Scan for the cell matching the given text and deliver its [x, y] coordinate at center. 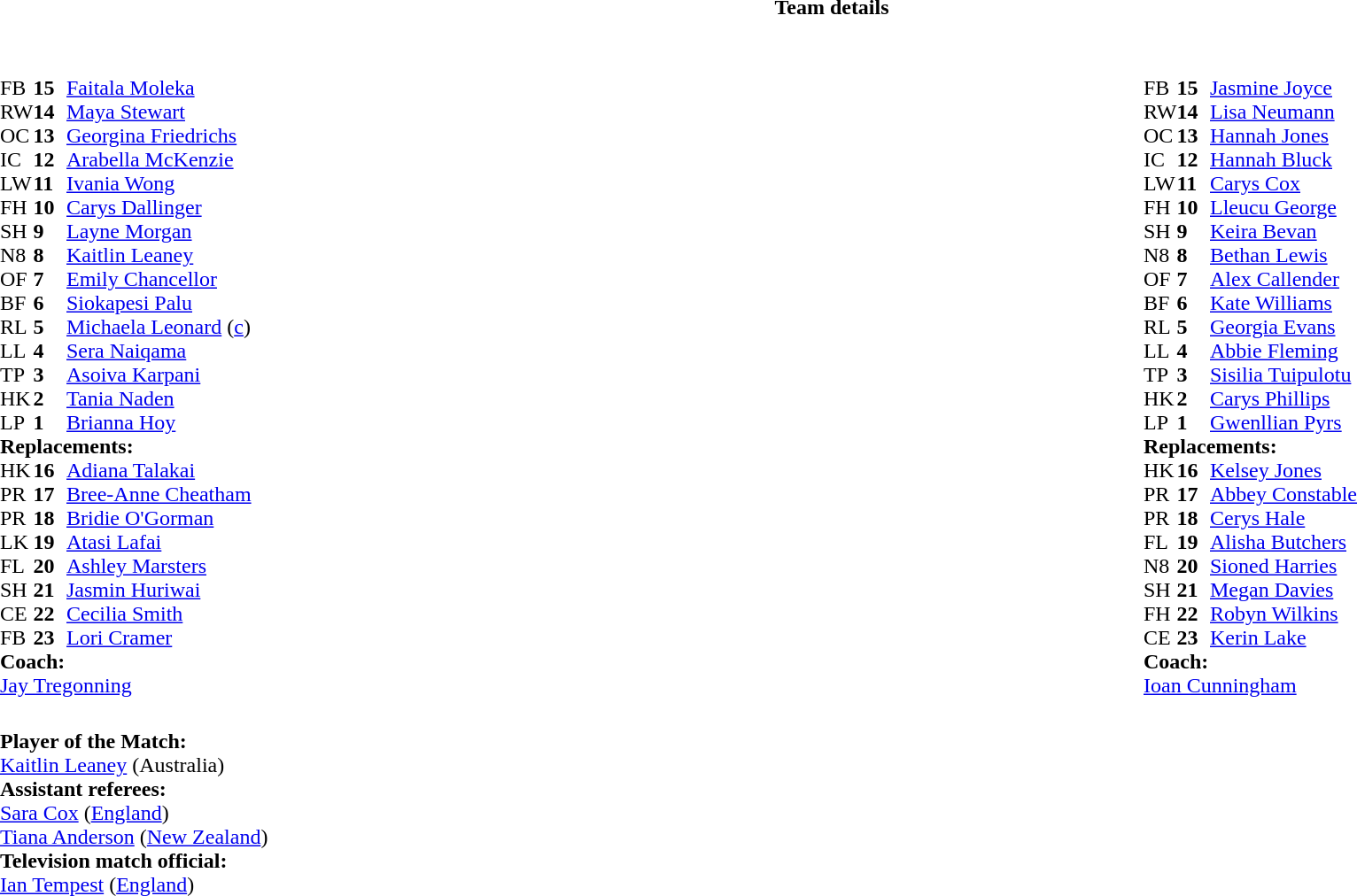
Kate Williams [1283, 303]
Brianna Hoy [159, 423]
Gwenllian Pyrs [1283, 423]
Carys Cox [1283, 184]
Emily Chancellor [159, 280]
Robyn Wilkins [1283, 614]
Adiana Talakai [159, 471]
Georgia Evans [1283, 328]
Lori Cramer [159, 637]
Siokapesi Palu [159, 303]
Kelsey Jones [1283, 471]
Megan Davies [1283, 590]
Michaela Leonard (c) [159, 328]
Sera Naiqama [159, 351]
Cecilia Smith [159, 614]
Jasmin Huriwai [159, 590]
Hannah Bluck [1283, 159]
Sisilia Tuipulotu [1283, 375]
Alisha Butchers [1283, 542]
Georgina Friedrichs [159, 136]
Tania Naden [159, 398]
Lleucu George [1283, 207]
Jasmine Joyce [1283, 89]
Bethan Lewis [1283, 255]
Ivania Wong [159, 184]
Faitala Moleka [159, 89]
Hannah Jones [1283, 136]
Bridie O'Gorman [159, 519]
Jay Tregonning [126, 685]
Kaitlin Leaney [159, 255]
Lisa Neumann [1283, 112]
Keira Bevan [1283, 232]
Cerys Hale [1283, 519]
Ashley Marsters [159, 567]
LK [17, 542]
Layne Morgan [159, 232]
Abbie Fleming [1283, 351]
Maya Stewart [159, 112]
Arabella McKenzie [159, 159]
Abbey Constable [1283, 494]
Atasi Lafai [159, 542]
Kerin Lake [1283, 637]
Ioan Cunningham [1251, 685]
Carys Phillips [1283, 398]
Alex Callender [1283, 280]
Sioned Harries [1283, 567]
Bree-Anne Cheatham [159, 494]
Carys Dallinger [159, 207]
Asoiva Karpani [159, 375]
